Pinpoint the cell where the given text exists, returning its [x, y] midpoint coordinate. 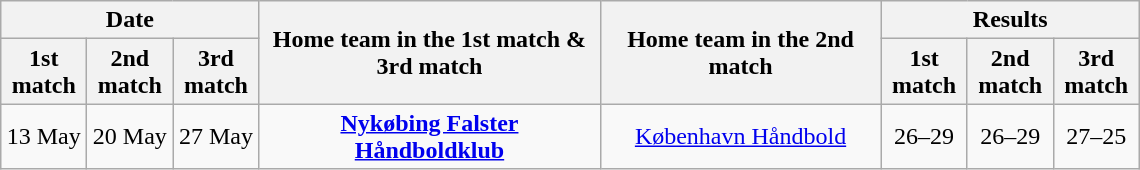
27 May [216, 136]
København Håndbold [740, 136]
13 May [44, 136]
Home team in the 2nd match [740, 52]
Home team in the 1st match & 3rd match [430, 52]
Date [130, 20]
20 May [130, 136]
Results [1010, 20]
27–25 [1096, 136]
Nykøbing Falster Håndboldklub [430, 136]
